Detect which cell encompasses the target text, then output its (x, y) center coordinate. 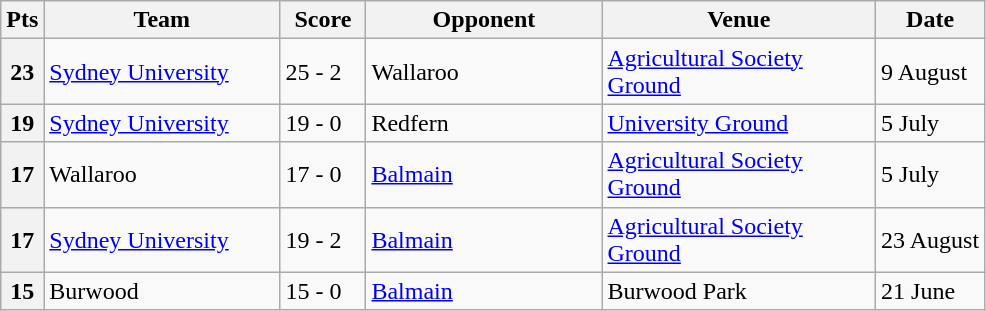
19 (22, 123)
15 - 0 (323, 291)
University Ground (739, 123)
Redfern (484, 123)
Burwood (162, 291)
17 - 0 (323, 174)
Score (323, 20)
21 June (930, 291)
9 August (930, 72)
Pts (22, 20)
Date (930, 20)
23 August (930, 240)
Team (162, 20)
15 (22, 291)
25 - 2 (323, 72)
Opponent (484, 20)
23 (22, 72)
19 - 2 (323, 240)
Venue (739, 20)
Burwood Park (739, 291)
19 - 0 (323, 123)
